Find where the given text appears and provide that cell's center as [X, Y] coordinate. 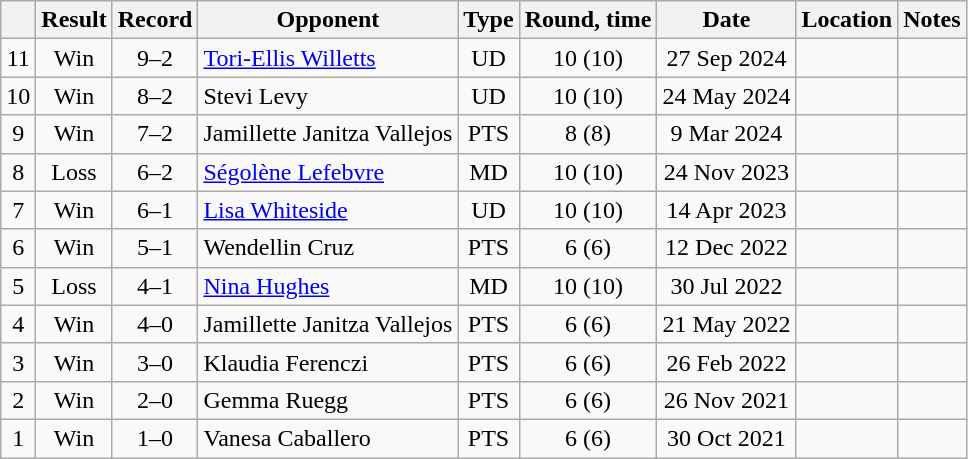
Gemma Ruegg [328, 400]
7–2 [155, 134]
10 [18, 96]
4 [18, 324]
14 Apr 2023 [726, 210]
12 Dec 2022 [726, 248]
Result [74, 20]
9 [18, 134]
2 [18, 400]
2–0 [155, 400]
Tori-Ellis Willetts [328, 58]
Wendellin Cruz [328, 248]
6–1 [155, 210]
Round, time [588, 20]
11 [18, 58]
27 Sep 2024 [726, 58]
Ségolène Lefebvre [328, 172]
Notes [932, 20]
Type [488, 20]
30 Oct 2021 [726, 438]
Klaudia Ferenczi [328, 362]
21 May 2022 [726, 324]
5–1 [155, 248]
8–2 [155, 96]
9 Mar 2024 [726, 134]
6 [18, 248]
26 Feb 2022 [726, 362]
24 May 2024 [726, 96]
8 (8) [588, 134]
4–1 [155, 286]
1–0 [155, 438]
Record [155, 20]
Lisa Whiteside [328, 210]
Vanesa Caballero [328, 438]
26 Nov 2021 [726, 400]
24 Nov 2023 [726, 172]
5 [18, 286]
Opponent [328, 20]
1 [18, 438]
7 [18, 210]
Location [847, 20]
4–0 [155, 324]
Nina Hughes [328, 286]
30 Jul 2022 [726, 286]
3 [18, 362]
Stevi Levy [328, 96]
9–2 [155, 58]
3–0 [155, 362]
Date [726, 20]
6–2 [155, 172]
8 [18, 172]
